Find where the given text appears and provide that cell's center as [X, Y] coordinate. 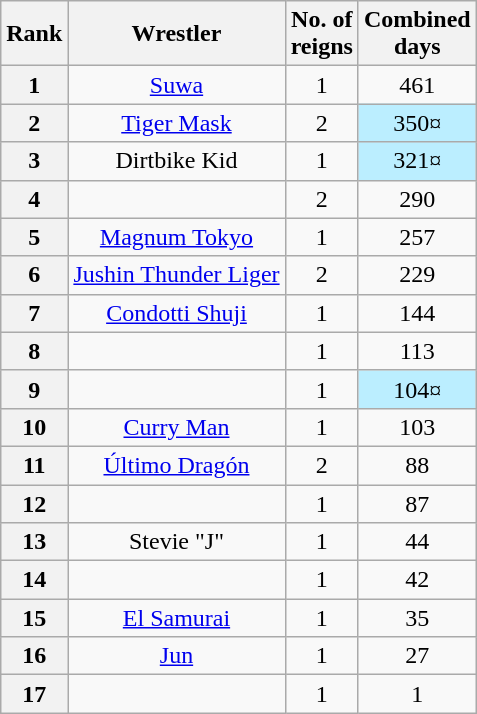
87 [417, 503]
16 [34, 656]
42 [417, 580]
229 [417, 275]
Jun [176, 656]
257 [417, 237]
113 [417, 351]
13 [34, 542]
15 [34, 618]
Combineddays [417, 34]
44 [417, 542]
321¤ [417, 161]
11 [34, 465]
Stevie "J" [176, 542]
Rank [34, 34]
3 [34, 161]
350¤ [417, 123]
Wrestler [176, 34]
290 [417, 199]
Suwa [176, 85]
5 [34, 237]
35 [417, 618]
7 [34, 313]
103 [417, 427]
El Samurai [176, 618]
17 [34, 694]
Último Dragón [176, 465]
Curry Man [176, 427]
Condotti Shuji [176, 313]
Dirtbike Kid [176, 161]
10 [34, 427]
12 [34, 503]
9 [34, 389]
Magnum Tokyo [176, 237]
8 [34, 351]
6 [34, 275]
27 [417, 656]
144 [417, 313]
88 [417, 465]
Tiger Mask [176, 123]
4 [34, 199]
14 [34, 580]
Jushin Thunder Liger [176, 275]
No. ofreigns [322, 34]
461 [417, 85]
104¤ [417, 389]
